Locate the cell with the specified text and output its [x, y] center coordinate. 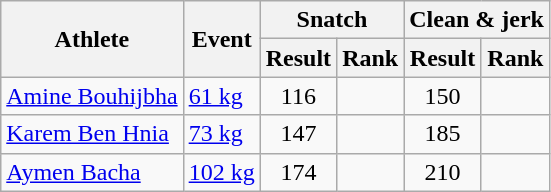
73 kg [222, 134]
61 kg [222, 96]
Event [222, 39]
Snatch [332, 20]
Clean & jerk [477, 20]
147 [298, 134]
Athlete [92, 39]
210 [443, 172]
150 [443, 96]
Aymen Bacha [92, 172]
116 [298, 96]
Amine Bouhijbha [92, 96]
174 [298, 172]
185 [443, 134]
102 kg [222, 172]
Karem Ben Hnia [92, 134]
